Scan for the cell matching the given text and deliver its (X, Y) coordinate at center. 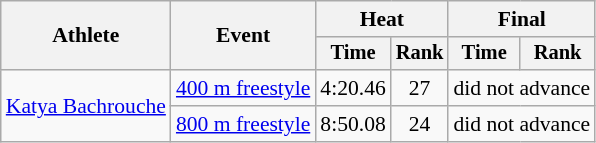
24 (420, 124)
Katya Bachrouche (86, 106)
8:50.08 (352, 124)
4:20.46 (352, 88)
27 (420, 88)
400 m freestyle (243, 88)
800 m freestyle (243, 124)
Heat (382, 19)
Event (243, 36)
Final (522, 19)
Athlete (86, 36)
